From the cell containing the given text, extract its center point as (X, Y) coordinate. 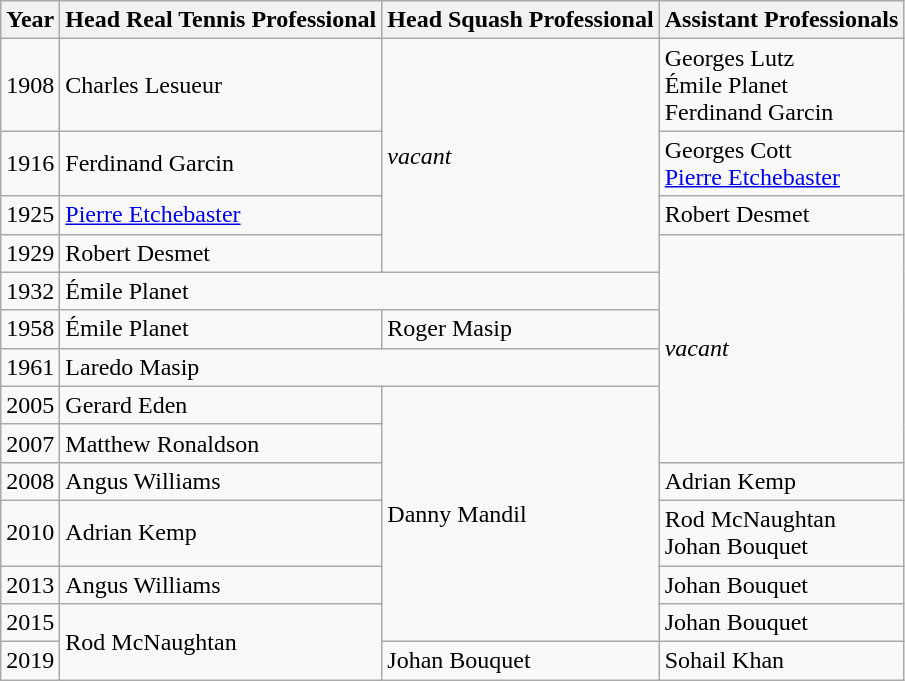
2015 (30, 623)
1916 (30, 164)
1961 (30, 367)
Georges Lutz Émile Planet Ferdinand Garcin (782, 85)
2005 (30, 405)
Laredo Masip (360, 367)
Assistant Professionals (782, 20)
1908 (30, 85)
Ferdinand Garcin (221, 164)
1932 (30, 291)
1958 (30, 329)
1925 (30, 215)
Danny Mandil (520, 514)
Head Squash Professional (520, 20)
2013 (30, 585)
Roger Masip (520, 329)
Rod McNaughtan (221, 642)
Rod McNaughtan Johan Bouquet (782, 532)
Pierre Etchebaster (221, 215)
2010 (30, 532)
2007 (30, 443)
Year (30, 20)
Gerard Eden (221, 405)
Sohail Khan (782, 661)
Georges Cott Pierre Etchebaster (782, 164)
2008 (30, 481)
2019 (30, 661)
1929 (30, 253)
Head Real Tennis Professional (221, 20)
Charles Lesueur (221, 85)
Matthew Ronaldson (221, 443)
